Output the (x, y) coordinate of the center of the cell containing the given text.  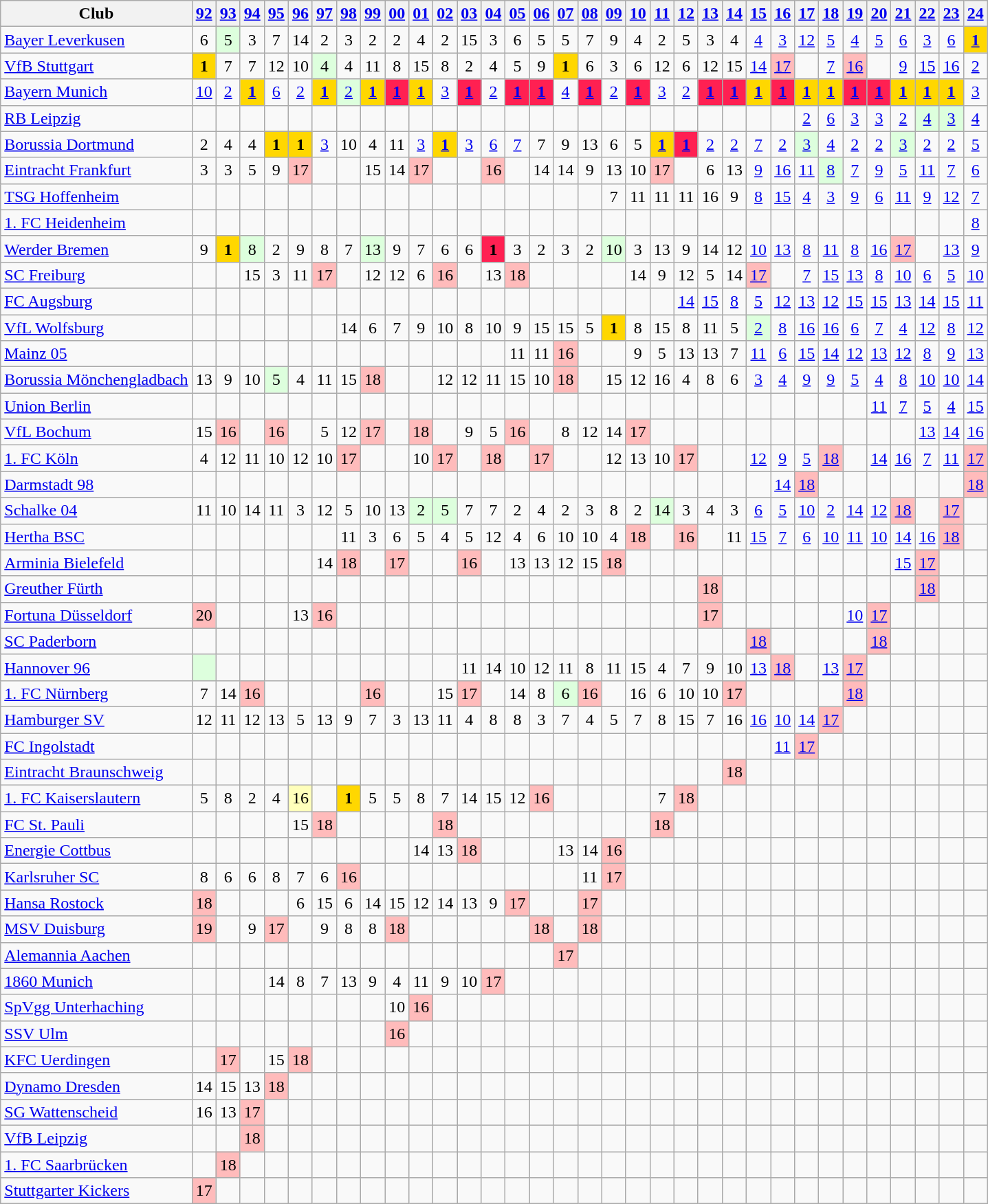
TSG Hoffenheim (96, 197)
MSV Duisburg (96, 929)
Union Berlin (96, 406)
23 (952, 14)
VfL Bochum (96, 432)
SSV Ulm (96, 1034)
Borussia Mönchengladbach (96, 380)
21 (903, 14)
Stuttgarter Kickers (96, 1191)
FC Ingolstadt (96, 746)
1. FC Heidenheim (96, 223)
1. FC Saarbrücken (96, 1165)
Bayern Munich (96, 92)
Energie Cottbus (96, 851)
FC St. Pauli (96, 825)
96 (300, 14)
92 (204, 14)
SC Paderborn (96, 641)
06 (542, 14)
08 (590, 14)
97 (325, 14)
VfL Wolfsburg (96, 328)
1860 Munich (96, 981)
FC Augsburg (96, 301)
Karlsruher SC (96, 877)
07 (565, 14)
1. FC Köln (96, 458)
Greuther Fürth (96, 589)
Hertha BSC (96, 537)
24 (975, 14)
02 (446, 14)
1. FC Kaiserslautern (96, 799)
99 (373, 14)
09 (613, 14)
93 (228, 14)
22 (927, 14)
SG Wattenscheid (96, 1112)
98 (348, 14)
Alemannia Aachen (96, 955)
00 (397, 14)
KFC Uerdingen (96, 1060)
Eintracht Frankfurt (96, 170)
05 (517, 14)
VfB Stuttgart (96, 66)
95 (276, 14)
Club (96, 14)
Eintracht Braunschweig (96, 772)
Hansa Rostock (96, 903)
Borussia Dortmund (96, 144)
Werder Bremen (96, 249)
Mainz 05 (96, 354)
Hamburger SV (96, 720)
Darmstadt 98 (96, 484)
SpVgg Unterhaching (96, 1007)
SC Freiburg (96, 275)
Bayer Leverkusen (96, 40)
Arminia Bielefeld (96, 563)
1. FC Nürnberg (96, 693)
Fortuna Düsseldorf (96, 615)
Schalke 04 (96, 511)
01 (421, 14)
Hannover 96 (96, 667)
VfB Leipzig (96, 1138)
94 (252, 14)
Dynamo Dresden (96, 1086)
RB Leipzig (96, 118)
03 (469, 14)
04 (494, 14)
